Capture the cell that displays the provided text and extract its (X, Y) central coordinate. 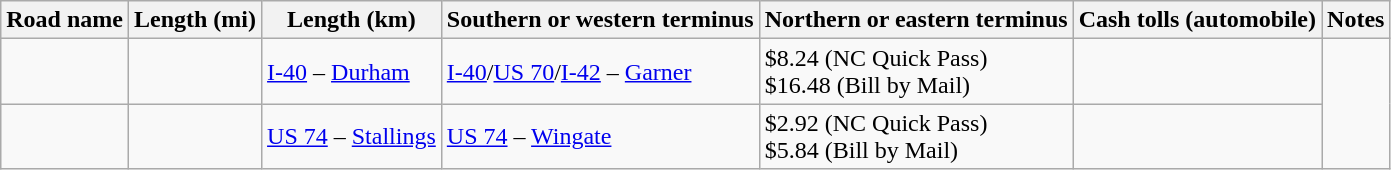
$8.24 (NC Quick Pass)$16.48 (Bill by Mail) (916, 72)
Northern or eastern terminus (916, 20)
I-40/US 70/I-42 – Garner (600, 72)
US 74 – Stallings (352, 136)
Road name (65, 20)
US 74 – Wingate (600, 136)
Cash tolls (automobile) (1197, 20)
$2.92 (NC Quick Pass)$5.84 (Bill by Mail) (916, 136)
Length (km) (352, 20)
Southern or western terminus (600, 20)
Length (mi) (194, 20)
I-40 – Durham (352, 72)
Notes (1356, 20)
